Return the (X, Y) coordinate for the center point of the cell that contains the specified text.  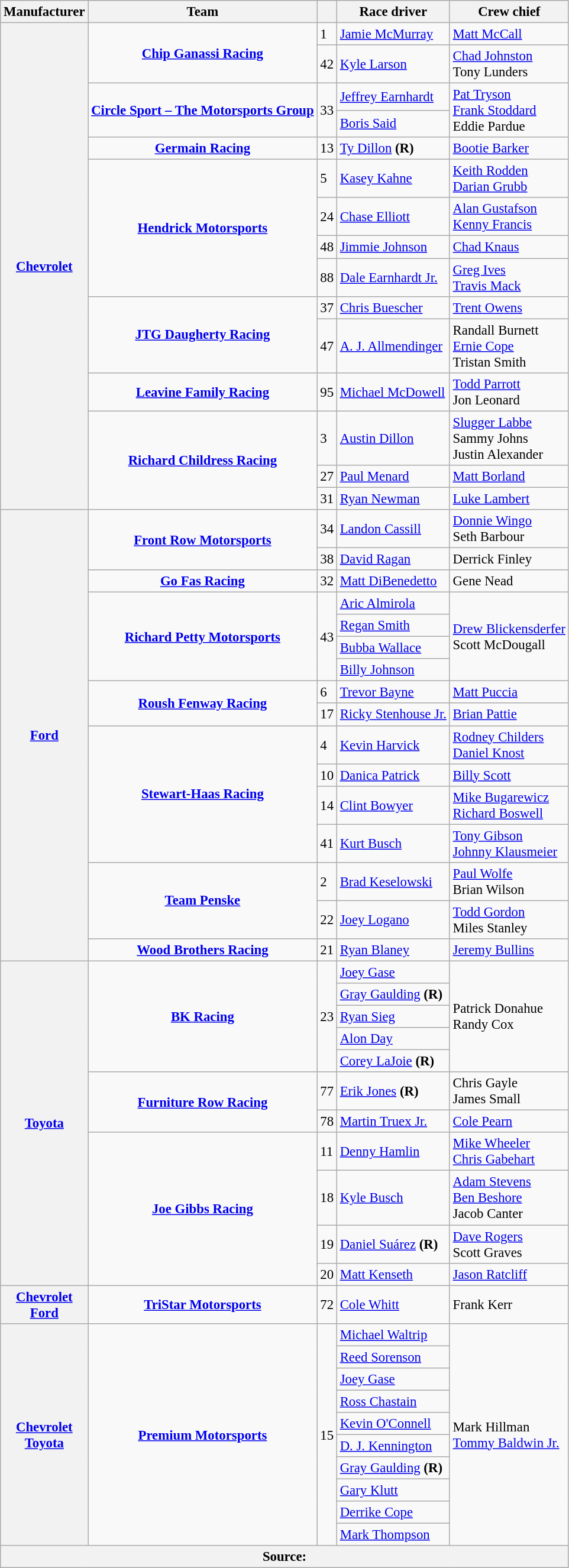
Clint Bowyer (393, 805)
Chris Gayle James Small (509, 1091)
41 (326, 843)
Matt Borland (509, 477)
43 (326, 637)
Alon Day (393, 1039)
A. J. Allmendinger (393, 346)
Hendrick Motorsports (202, 228)
20 (326, 1274)
Matt McCall (509, 34)
Richard Childress Racing (202, 460)
Ty Dillon (R) (393, 148)
Reed Sorenson (393, 1357)
Landon Cassill (393, 529)
Derrick Finley (509, 559)
Ryan Newman (393, 498)
Donnie Wingo Seth Barbour (509, 529)
Dave Rogers Scott Graves (509, 1244)
Kyle Busch (393, 1198)
Team Penske (202, 901)
37 (326, 307)
13 (326, 148)
Joe Gibbs Racing (202, 1209)
Roush Fenway Racing (202, 704)
1 (326, 34)
Paul Menard (393, 477)
TriStar Motorsports (202, 1304)
Ricky Stenhouse Jr. (393, 715)
31 (326, 498)
Ryan Sieg (393, 1017)
Premium Motorsports (202, 1434)
Gene Nead (509, 581)
Billy Scott (509, 775)
88 (326, 278)
22 (326, 920)
Stewart-Haas Racing (202, 793)
Frank Kerr (509, 1304)
Joey Logano (393, 920)
11 (326, 1152)
10 (326, 775)
Chad Johnston Tony Lunders (509, 64)
Furniture Row Racing (202, 1102)
Matt Puccia (509, 692)
Wood Brothers Racing (202, 950)
Jeremy Bullins (509, 950)
Ryan Blaney (393, 950)
3 (326, 438)
34 (326, 529)
Martin Truex Jr. (393, 1122)
15 (326, 1434)
Richard Petty Motorsports (202, 637)
Brian Pattie (509, 715)
Rodney Childers Daniel Knost (509, 745)
Adam Stevens Ben Beshore Jacob Canter (509, 1198)
Chevrolet Ford (44, 1304)
18 (326, 1198)
Michael McDowell (393, 391)
Billy Johnson (393, 670)
Kevin Harvick (393, 745)
Slugger Labbe Sammy Johns Justin Alexander (509, 438)
David Ragan (393, 559)
Kurt Busch (393, 843)
Greg Ives Travis Mack (509, 278)
Mike Bugarewicz Richard Boswell (509, 805)
77 (326, 1091)
Tony Gibson Johnny Klausmeier (509, 843)
D. J. Kennington (393, 1446)
Chevrolet Toyota (44, 1434)
Drew Blickensderfer Scott McDougall (509, 637)
14 (326, 805)
27 (326, 477)
Todd Parrott Jon Leonard (509, 391)
Denny Hamlin (393, 1152)
Chad Knaus (509, 247)
Manufacturer (44, 12)
Alan Gustafson Kenny Francis (509, 216)
Kasey Kahne (393, 179)
Pat Tryson Frank Stoddard Eddie Pardue (509, 111)
5 (326, 179)
42 (326, 64)
Chevrolet (44, 266)
Daniel Suárez (R) (393, 1244)
Gary Klutt (393, 1491)
Jason Ratcliff (509, 1274)
Todd Gordon Miles Stanley (509, 920)
Kyle Larson (393, 64)
Luke Lambert (509, 498)
Go Fas Racing (202, 581)
78 (326, 1122)
95 (326, 391)
17 (326, 715)
Jimmie Johnson (393, 247)
Michael Waltrip (393, 1334)
Mike Wheeler Chris Gabehart (509, 1152)
Kevin O'Connell (393, 1424)
6 (326, 692)
Team (202, 12)
Chip Ganassi Racing (202, 53)
23 (326, 1016)
Circle Sport – The Motorsports Group (202, 111)
Toyota (44, 1123)
Cole Whitt (393, 1304)
4 (326, 745)
Bubba Wallace (393, 648)
Dale Earnhardt Jr. (393, 278)
Matt Kenseth (393, 1274)
Matt DiBenedetto (393, 581)
21 (326, 950)
Race driver (393, 12)
Paul Wolfe Brian Wilson (509, 882)
19 (326, 1244)
2 (326, 882)
Corey LaJoie (R) (393, 1061)
38 (326, 559)
72 (326, 1304)
Regan Smith (393, 626)
Erik Jones (R) (393, 1091)
24 (326, 216)
Ford (44, 736)
Randall Burnett Ernie Cope Tristan Smith (509, 346)
Crew chief (509, 12)
33 (326, 111)
Keith Rodden Darian Grubb (509, 179)
Mark Hillman Tommy Baldwin Jr. (509, 1434)
JTG Daugherty Racing (202, 335)
Austin Dillon (393, 438)
Trent Owens (509, 307)
Mark Thompson (393, 1535)
Leavine Family Racing (202, 391)
Chris Buescher (393, 307)
Patrick Donahue Randy Cox (509, 1016)
Derrike Cope (393, 1512)
Danica Patrick (393, 775)
Jeffrey Earnhardt (393, 97)
Germain Racing (202, 148)
Jamie McMurray (393, 34)
Trevor Bayne (393, 692)
Source: (285, 1557)
Ross Chastain (393, 1401)
BK Racing (202, 1016)
Aric Almirola (393, 604)
Brad Keselowski (393, 882)
48 (326, 247)
Front Row Motorsports (202, 540)
Chase Elliott (393, 216)
Cole Pearn (509, 1122)
Boris Said (393, 124)
Bootie Barker (509, 148)
32 (326, 581)
47 (326, 346)
